Provide the [X, Y] coordinate of the cell's center where the given text is located.  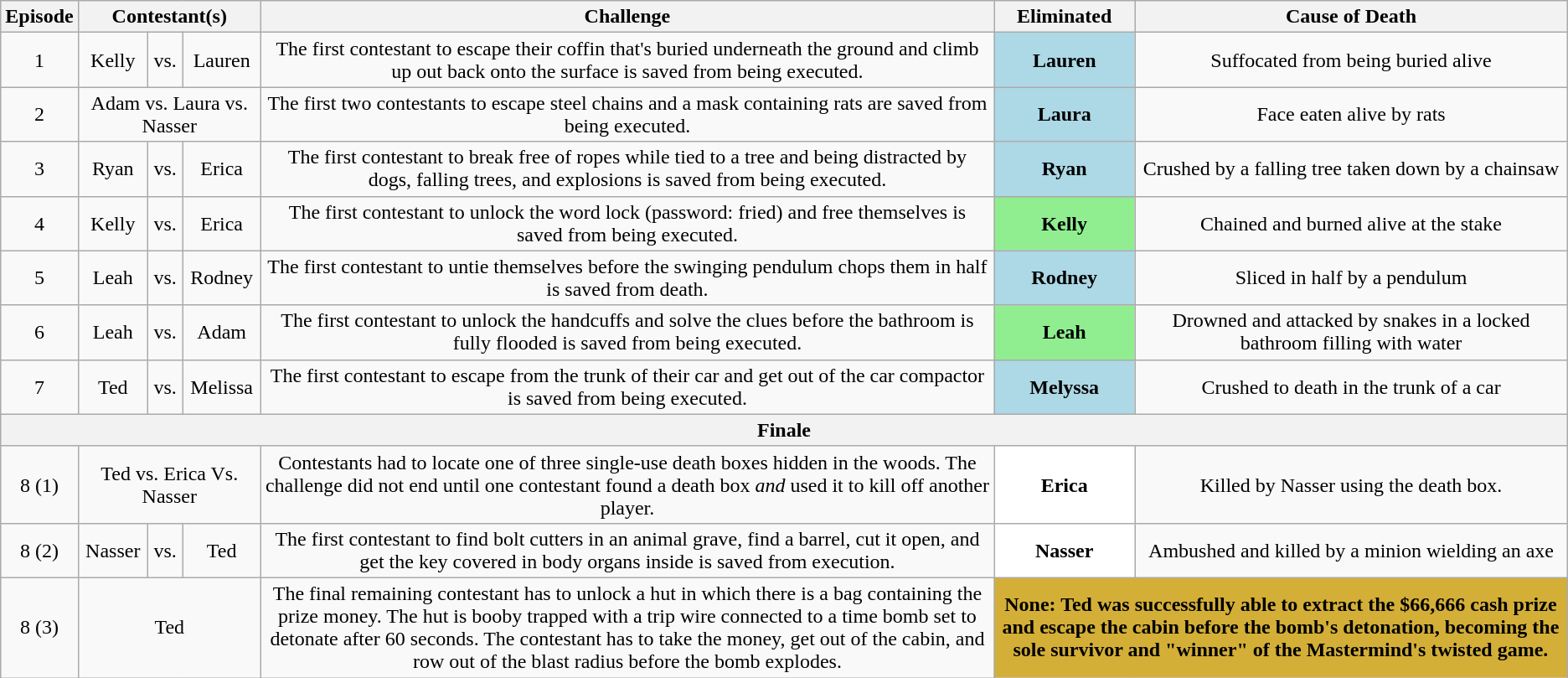
The first contestant to unlock the word lock (password: fried) and free themselves is saved from being executed. [627, 223]
Killed by Nasser using the death box. [1351, 484]
2 [39, 114]
8 (2) [39, 550]
Crushed to death in the trunk of a car [1351, 387]
Face eaten alive by rats [1351, 114]
Laura [1065, 114]
6 [39, 332]
Adam vs. Laura vs. Nasser [169, 114]
Contestant(s) [169, 17]
Suffocated from being buried alive [1351, 60]
8 (3) [39, 627]
3 [39, 169]
8 (1) [39, 484]
The first contestant to escape from the trunk of their car and get out of the car compactor is saved from being executed. [627, 387]
Eliminated [1065, 17]
Challenge [627, 17]
Melissa [221, 387]
Melyssa [1065, 387]
Ted vs. Erica Vs. Nasser [169, 484]
Adam [221, 332]
1 [39, 60]
Episode [39, 17]
The first two contestants to escape steel chains and a mask containing rats are saved from being executed. [627, 114]
The first contestant to escape their coffin that's buried underneath the ground and climb up out back onto the surface is saved from being executed. [627, 60]
Cause of Death [1351, 17]
Sliced in half by a pendulum [1351, 278]
The first contestant to unlock the handcuffs and solve the clues before the bathroom is fully flooded is saved from being executed. [627, 332]
Drowned and attacked by snakes in a locked bathroom filling with water [1351, 332]
The first contestant to untie themselves before the swinging pendulum chops them in half is saved from death. [627, 278]
5 [39, 278]
7 [39, 387]
Chained and burned alive at the stake [1351, 223]
Finale [784, 430]
4 [39, 223]
Ambushed and killed by a minion wielding an axe [1351, 550]
Crushed by a falling tree taken down by a chainsaw [1351, 169]
